Identify which cell holds the provided text, then report its [X, Y] central coordinate. 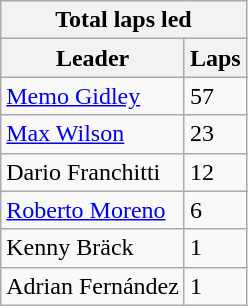
Adrian Fernández [93, 286]
23 [215, 134]
Leader [93, 58]
Memo Gidley [93, 96]
Max Wilson [93, 134]
Dario Franchitti [93, 172]
6 [215, 210]
Kenny Bräck [93, 248]
57 [215, 96]
Total laps led [124, 20]
Laps [215, 58]
Roberto Moreno [93, 210]
12 [215, 172]
